From the cell containing the given text, extract its center point as [X, Y] coordinate. 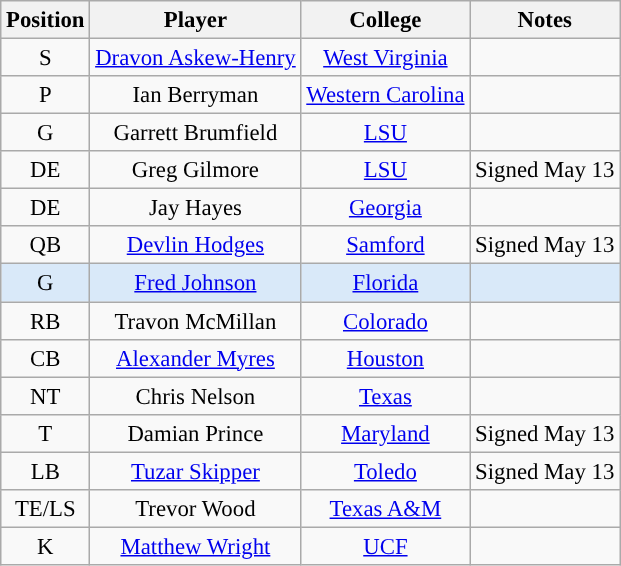
Matthew Wright [196, 546]
Jay Hayes [196, 208]
Western Carolina [386, 95]
Player [196, 20]
Alexander Myres [196, 358]
Damian Prince [196, 433]
Travon McMillan [196, 321]
Notes [545, 20]
Dravon Askew-Henry [196, 58]
Chris Nelson [196, 396]
T [46, 433]
Texas [386, 396]
Position [46, 20]
West Virginia [386, 58]
Florida [386, 283]
TE/LS [46, 509]
NT [46, 396]
Devlin Hodges [196, 245]
Trevor Wood [196, 509]
S [46, 58]
College [386, 20]
Garrett Brumfield [196, 133]
UCF [386, 546]
Georgia [386, 208]
Ian Berryman [196, 95]
CB [46, 358]
K [46, 546]
Colorado [386, 321]
P [46, 95]
Toledo [386, 471]
RB [46, 321]
LB [46, 471]
Greg Gilmore [196, 170]
Tuzar Skipper [196, 471]
Houston [386, 358]
QB [46, 245]
Maryland [386, 433]
Samford [386, 245]
Fred Johnson [196, 283]
Texas A&M [386, 509]
